Capture the cell that displays the provided text and extract its [X, Y] central coordinate. 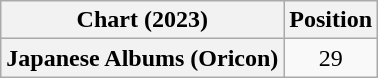
Japanese Albums (Oricon) [142, 58]
Chart (2023) [142, 20]
Position [331, 20]
29 [331, 58]
